Scan for the cell matching the given text and deliver its (X, Y) coordinate at center. 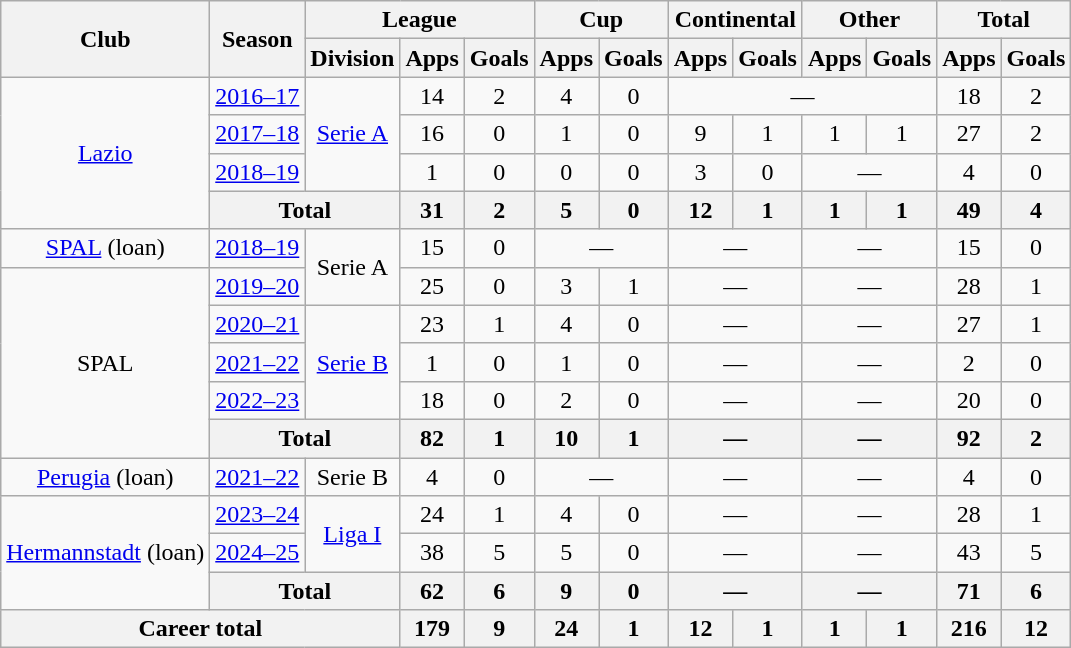
2024–25 (258, 553)
Other (869, 20)
Club (106, 39)
2016–17 (258, 96)
71 (969, 591)
Liga I (352, 534)
Division (352, 58)
League (420, 20)
Season (258, 39)
92 (969, 438)
179 (432, 629)
Lazio (106, 153)
SPAL (106, 362)
2023–24 (258, 515)
49 (969, 210)
23 (432, 324)
2022–23 (258, 400)
Career total (200, 629)
2017–18 (258, 134)
38 (432, 553)
2019–20 (258, 286)
20 (969, 400)
43 (969, 553)
25 (432, 286)
62 (432, 591)
Hermannstadt (loan) (106, 553)
Continental (735, 20)
10 (566, 438)
2020–21 (258, 324)
216 (969, 629)
Cup (601, 20)
82 (432, 438)
14 (432, 96)
SPAL (loan) (106, 248)
16 (432, 134)
Perugia (loan) (106, 477)
31 (432, 210)
